For the text-containing cell, return its midpoint in (X, Y) coordinate format. 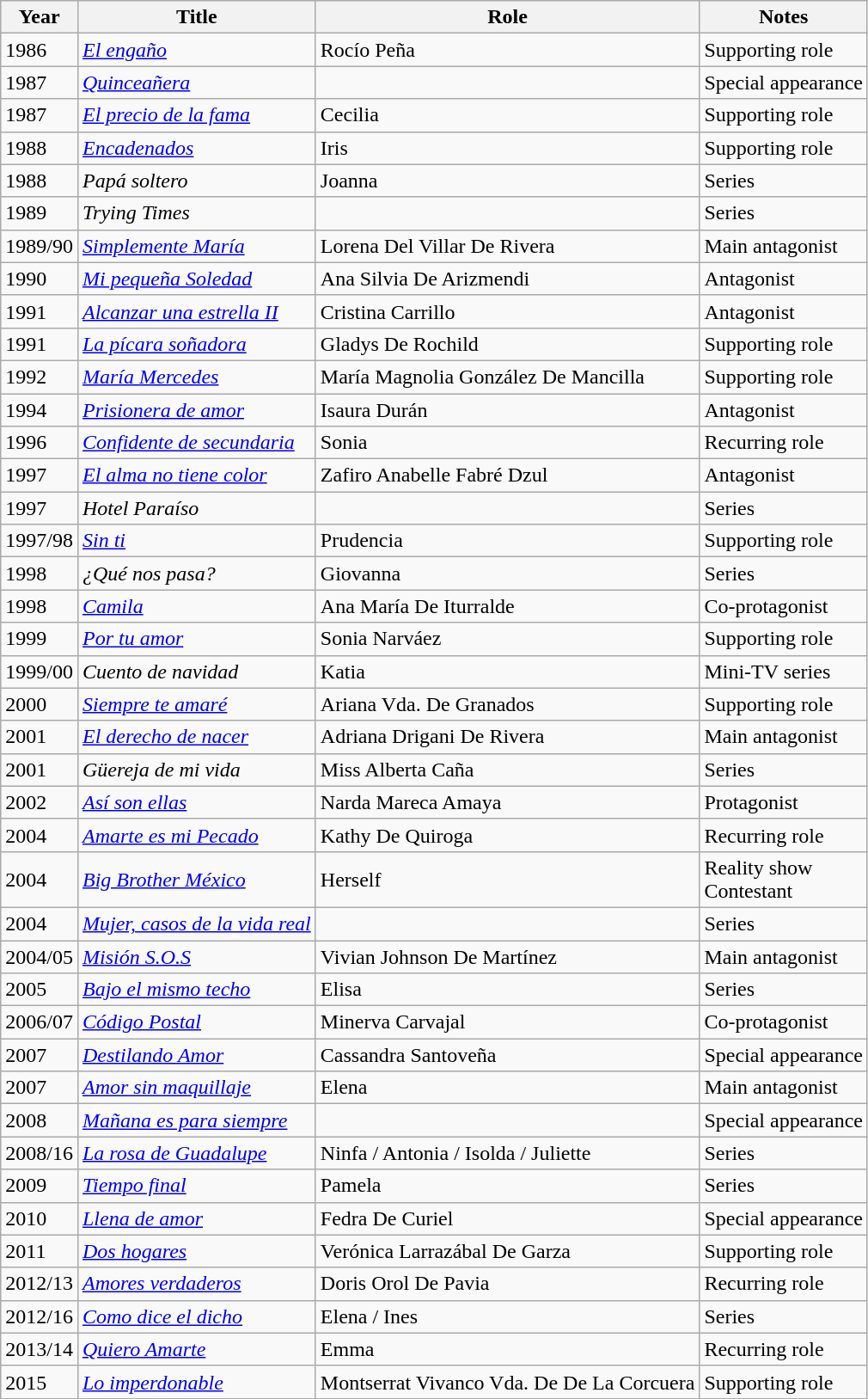
Sin ti (196, 541)
Confidente de secundaria (196, 443)
Cassandra Santoveña (507, 1055)
Misión S.O.S (196, 957)
Simplemente María (196, 246)
Quiero Amarte (196, 1349)
Isaura Durán (507, 410)
2009 (40, 1186)
Sonia (507, 443)
Year (40, 17)
Mini-TV series (784, 672)
Bajo el mismo techo (196, 990)
2011 (40, 1251)
Doris Orol De Pavia (507, 1284)
Tiempo final (196, 1186)
Así son ellas (196, 802)
Mujer, casos de la vida real (196, 923)
Reality showContestant (784, 879)
Cristina Carrillo (507, 311)
Big Brother México (196, 879)
2004/05 (40, 957)
Ana María De Iturralde (507, 606)
2008/16 (40, 1153)
El precio de la fama (196, 115)
2000 (40, 704)
Iris (507, 148)
2013/14 (40, 1349)
2010 (40, 1218)
Katia (507, 672)
Vivian Johnson De Martínez (507, 957)
Adriana Drigani De Rivera (507, 737)
Narda Mareca Amaya (507, 802)
Verónica Larrazábal De Garza (507, 1251)
El alma no tiene color (196, 476)
2012/13 (40, 1284)
1989 (40, 213)
1999/00 (40, 672)
Sonia Narváez (507, 639)
Encadenados (196, 148)
Title (196, 17)
Quinceañera (196, 83)
Notes (784, 17)
Role (507, 17)
Cuento de navidad (196, 672)
Amores verdaderos (196, 1284)
Kathy De Quiroga (507, 835)
La rosa de Guadalupe (196, 1153)
Minerva Carvajal (507, 1022)
Mi pequeña Soledad (196, 279)
1996 (40, 443)
1999 (40, 639)
Destilando Amor (196, 1055)
Código Postal (196, 1022)
Papá soltero (196, 181)
2005 (40, 990)
Güereja de mi vida (196, 770)
Herself (507, 879)
Prisionera de amor (196, 410)
1986 (40, 50)
Siempre te amaré (196, 704)
María Mercedes (196, 377)
Elena (507, 1088)
2008 (40, 1120)
Rocío Peña (507, 50)
2002 (40, 802)
1992 (40, 377)
Ariana Vda. De Granados (507, 704)
Emma (507, 1349)
Llena de amor (196, 1218)
El derecho de nacer (196, 737)
Dos hogares (196, 1251)
Como dice el dicho (196, 1316)
Camila (196, 606)
Elena / Ines (507, 1316)
Alcanzar una estrella II (196, 311)
Elisa (507, 990)
Fedra De Curiel (507, 1218)
Protagonist (784, 802)
2006/07 (40, 1022)
Prudencia (507, 541)
Ana Silvia De Arizmendi (507, 279)
María Magnolia González De Mancilla (507, 377)
1994 (40, 410)
Lorena Del Villar De Rivera (507, 246)
Por tu amor (196, 639)
Pamela (507, 1186)
¿Qué nos pasa? (196, 574)
Trying Times (196, 213)
El engaño (196, 50)
Lo imperdonable (196, 1382)
Amor sin maquillaje (196, 1088)
Mañana es para siempre (196, 1120)
Cecilia (507, 115)
Montserrat Vivanco Vda. De De La Corcuera (507, 1382)
Giovanna (507, 574)
1989/90 (40, 246)
Zafiro Anabelle Fabré Dzul (507, 476)
Gladys De Rochild (507, 344)
2012/16 (40, 1316)
La pícara soñadora (196, 344)
1997/98 (40, 541)
Miss Alberta Caña (507, 770)
1990 (40, 279)
Joanna (507, 181)
Amarte es mi Pecado (196, 835)
Hotel Paraíso (196, 508)
Ninfa / Antonia / Isolda / Juliette (507, 1153)
2015 (40, 1382)
